Output the (x, y) coordinate of the center of the cell containing the given text.  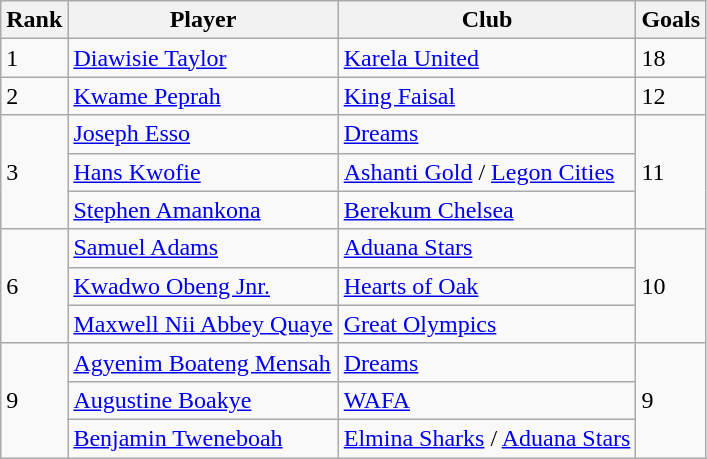
18 (671, 58)
Berekum Chelsea (487, 210)
Goals (671, 20)
10 (671, 286)
6 (34, 286)
11 (671, 172)
Augustine Boakye (203, 400)
WAFA (487, 400)
12 (671, 96)
Club (487, 20)
Joseph Esso (203, 134)
Player (203, 20)
Samuel Adams (203, 248)
Rank (34, 20)
Ashanti Gold / Legon Cities (487, 172)
Kwame Peprah (203, 96)
Agyenim Boateng Mensah (203, 362)
3 (34, 172)
Hearts of Oak (487, 286)
Hans Kwofie (203, 172)
2 (34, 96)
Benjamin Tweneboah (203, 438)
Kwadwo Obeng Jnr. (203, 286)
Great Olympics (487, 324)
Karela United (487, 58)
King Faisal (487, 96)
Aduana Stars (487, 248)
Diawisie Taylor (203, 58)
Elmina Sharks / Aduana Stars (487, 438)
Stephen Amankona (203, 210)
1 (34, 58)
Maxwell Nii Abbey Quaye (203, 324)
